From the cell containing the given text, extract its center point as (X, Y) coordinate. 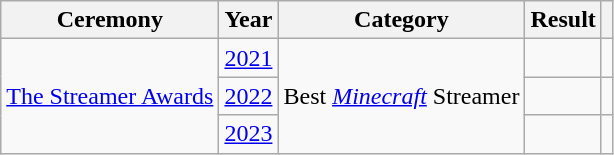
Year (248, 20)
2021 (248, 58)
Best Minecraft Streamer (402, 96)
2022 (248, 96)
2023 (248, 134)
Ceremony (110, 20)
Category (402, 20)
Result (563, 20)
The Streamer Awards (110, 96)
